Capture the cell that displays the provided text and extract its (x, y) central coordinate. 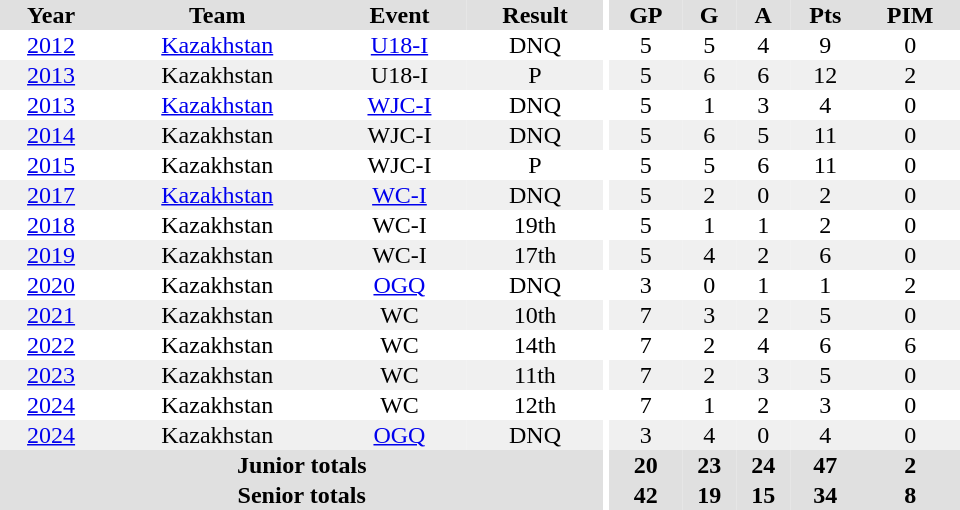
19 (709, 495)
42 (646, 495)
2012 (51, 45)
Junior totals (302, 465)
PIM (910, 15)
2022 (51, 345)
15 (763, 495)
23 (709, 465)
Event (399, 15)
Team (217, 15)
19th (536, 225)
14th (536, 345)
20 (646, 465)
12 (825, 75)
2017 (51, 195)
10th (536, 315)
G (709, 15)
Pts (825, 15)
GP (646, 15)
Result (536, 15)
11th (536, 375)
2020 (51, 285)
Senior totals (302, 495)
2021 (51, 315)
47 (825, 465)
2018 (51, 225)
2023 (51, 375)
17th (536, 255)
Year (51, 15)
8 (910, 495)
24 (763, 465)
34 (825, 495)
12th (536, 405)
2014 (51, 135)
2019 (51, 255)
2015 (51, 165)
9 (825, 45)
A (763, 15)
